Return the [x, y] coordinate for the center point of the cell that contains the specified text.  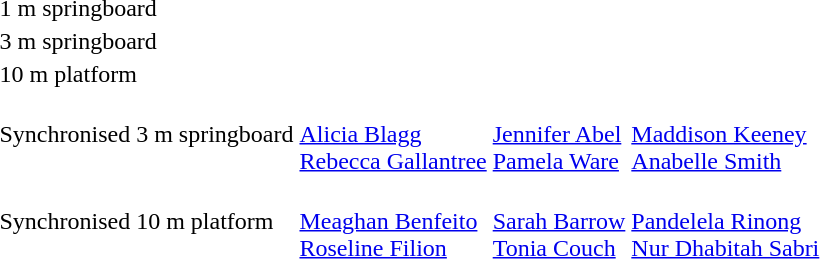
Alicia BlaggRebecca Gallantree [393, 134]
Jennifer AbelPamela Ware [559, 134]
